Detect which cell encompasses the target text, then output its [X, Y] center coordinate. 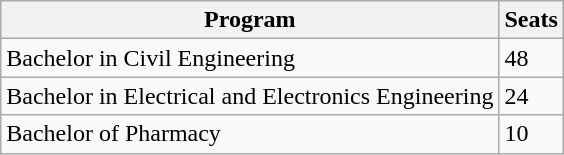
Bachelor in Civil Engineering [250, 58]
Bachelor of Pharmacy [250, 134]
24 [531, 96]
Program [250, 20]
10 [531, 134]
48 [531, 58]
Seats [531, 20]
Bachelor in Electrical and Electronics Engineering [250, 96]
